Extract the (x, y) coordinate from the center of the cell holding the provided text.  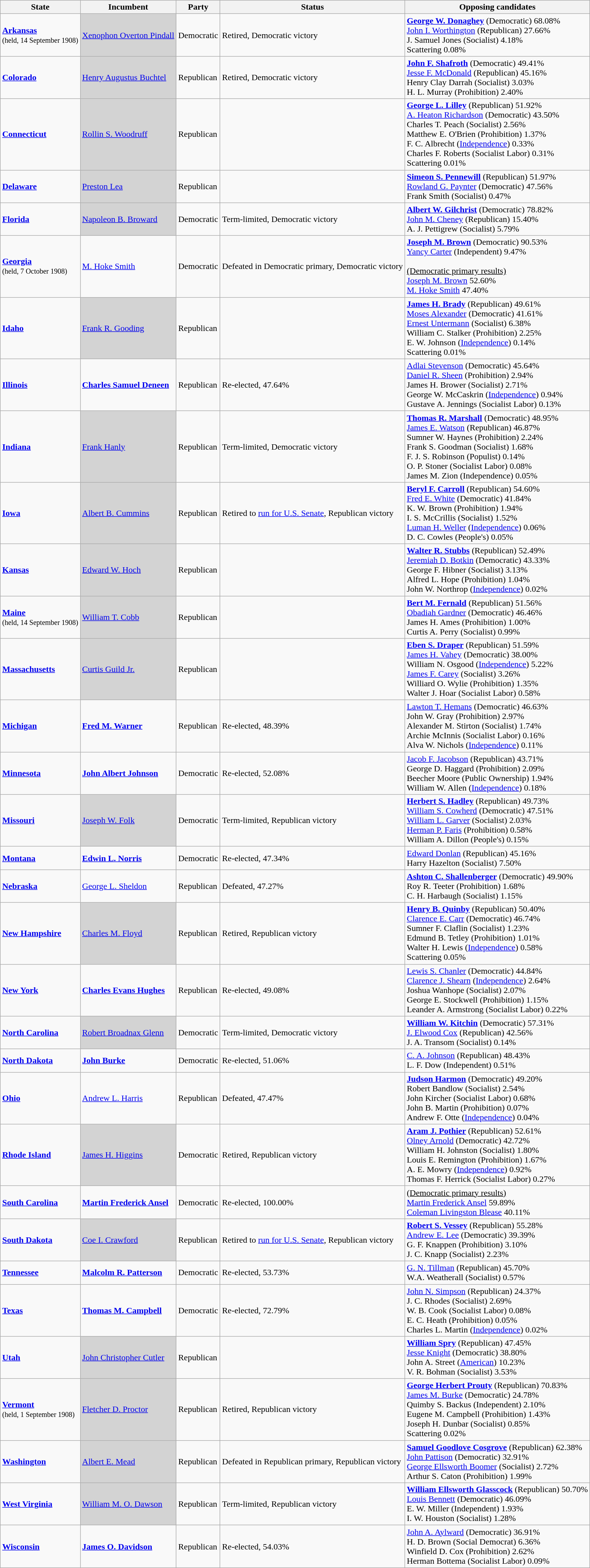
Defeated in Democratic primary, Democratic victory (313, 266)
Re-elected, 48.39% (313, 726)
Missouri (40, 821)
Charles M. Floyd (128, 933)
Albert W. Gilchrist (Democratic) 78.82%John M. Cheney (Republican) 15.40%A. J. Pettigrew (Socialist) 5.79% (497, 219)
Joseph W. Folk (128, 821)
Xenophon Overton Pindall (128, 35)
M. Hoke Smith (128, 266)
Frank R. Gooding (128, 328)
Florida (40, 219)
Re-elected, 49.08% (313, 990)
Rollin S. Woodruff (128, 134)
Charles Evans Hughes (128, 990)
Nebraska (40, 886)
Indiana (40, 446)
Rhode Island (40, 1155)
Defeated in Republican primary, Republican victory (313, 1461)
Re-elected, 72.79% (313, 1310)
Andrew L. Harris (128, 1098)
Connecticut (40, 134)
South Carolina (40, 1202)
Delaware (40, 186)
(Democratic primary results)Martin Frederick Ansel 59.89%Coleman Livingston Blease 40.11% (497, 1202)
Preston Lea (128, 186)
George L. Sheldon (128, 886)
West Virginia (40, 1504)
Georgia(held, 7 October 1908) (40, 266)
Defeated, 47.47% (313, 1098)
Idaho (40, 328)
William Ellsworth Glasscock (Republican) 50.70%Louis Bennett (Democratic) 46.09%E. W. Miller (Independent) 1.93%I. W. Houston (Socialist) 1.28% (497, 1504)
Charles Samuel Deneen (128, 385)
Colorado (40, 78)
Iowa (40, 513)
Frank Hanly (128, 446)
Re-elected, 53.73% (313, 1273)
Martin Frederick Ansel (128, 1202)
Robert S. Vessey (Republican) 55.28%Andrew E. Lee (Democratic) 39.39%G. F. Knappen (Prohibition) 3.10%J. C. Knapp (Socialist) 2.23% (497, 1240)
Malcolm R. Patterson (128, 1273)
Massachusetts (40, 669)
Fletcher D. Proctor (128, 1409)
Minnesota (40, 773)
Defeated, 47.27% (313, 886)
Coe I. Crawford (128, 1240)
Tennessee (40, 1273)
John Albert Johnson (128, 773)
Napoleon B. Broward (128, 219)
Montana (40, 858)
James O. Davidson (128, 1546)
Re-elected, 51.06% (313, 1060)
Status (313, 7)
William W. Kitchin (Democratic) 57.31%J. Elwood Cox (Republican) 42.56%J. A. Transom (Socialist) 0.14% (497, 1033)
Albert E. Mead (128, 1461)
Henry Augustus Buchtel (128, 78)
State (40, 7)
William M. O. Dawson (128, 1504)
John A. Aylward (Democratic) 36.91%H. D. Brown (Social Democrat) 6.36%Winfield D. Cox (Prohibition) 2.62%Herman Bottema (Socialist Labor) 0.09% (497, 1546)
Opposing candidates (497, 7)
Re-elected, 54.03% (313, 1546)
Re-elected, 47.64% (313, 385)
Edward W. Hoch (128, 570)
James H. Higgins (128, 1155)
Edwin L. Norris (128, 858)
Incumbent (128, 7)
Kansas (40, 570)
New York (40, 990)
Ohio (40, 1098)
Maine(held, 14 September 1908) (40, 617)
John F. Shafroth (Democratic) 49.41%Jesse F. McDonald (Republican) 45.16%Henry Clay Darrah (Socialist) 3.03%H. L. Murray (Prohibition) 2.40% (497, 78)
Bert M. Fernald (Republican) 51.56%Obadiah Gardner (Democratic) 46.46%James H. Ames (Prohibition) 1.00%Curtis A. Perry (Socialist) 0.99% (497, 617)
Simeon S. Pennewill (Republican) 51.97%Rowland G. Paynter (Democratic) 47.56%Frank Smith (Socialist) 0.47% (497, 186)
Michigan (40, 726)
George W. Donaghey (Democratic) 68.08%John I. Worthington (Republican) 27.66%J. Samuel Jones (Socialist) 4.18%Scattering 0.08% (497, 35)
John Burke (128, 1060)
Edward Donlan (Republican) 45.16%Harry Hazelton (Socialist) 7.50% (497, 858)
North Dakota (40, 1060)
Jacob F. Jacobson (Republican) 43.71%George D. Haggard (Prohibition) 2.09%Beecher Moore (Public Ownership) 1.94%William W. Allen (Independence) 0.18% (497, 773)
Joseph M. Brown (Democratic) 90.53%Yancy Carter (Independent) 9.47%(Democratic primary results)Joseph M. Brown 52.60%M. Hoke Smith 47.40% (497, 266)
Fred M. Warner (128, 726)
Texas (40, 1310)
Re-elected, 47.34% (313, 858)
Washington (40, 1461)
Ashton C. Shallenberger (Democratic) 49.90%Roy R. Teeter (Prohibition) 1.68%C. H. Harbaugh (Socialist) 1.15% (497, 886)
North Carolina (40, 1033)
Thomas M. Campbell (128, 1310)
Re-elected, 100.00% (313, 1202)
Utah (40, 1357)
John Christopher Cutler (128, 1357)
New Hampshire (40, 933)
William T. Cobb (128, 617)
William Spry (Republican) 47.45%Jesse Knight (Democratic) 38.80%John A. Street (American) 10.23%V. R. Bohman (Socialist) 3.53% (497, 1357)
Re-elected, 52.08% (313, 773)
Curtis Guild Jr. (128, 669)
Illinois (40, 385)
Party (198, 7)
Vermont(held, 1 September 1908) (40, 1409)
Arkansas(held, 14 September 1908) (40, 35)
Wisconsin (40, 1546)
Albert B. Cummins (128, 513)
C. A. Johnson (Republican) 48.43%L. F. Dow (Independent) 0.51% (497, 1060)
South Dakota (40, 1240)
G. N. Tillman (Republican) 45.70%W.A. Weatherall (Socialist) 0.57% (497, 1273)
Robert Broadnax Glenn (128, 1033)
